Determine the [x, y] coordinate at the center of the cell enclosing the given text.  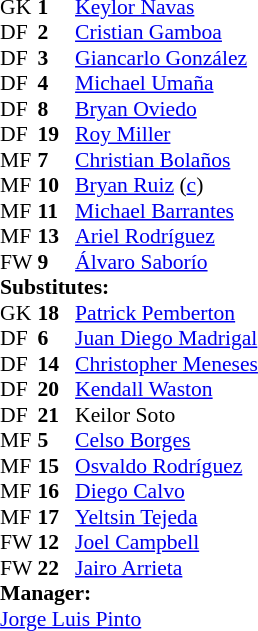
4 [57, 83]
Kendall Waston [166, 389]
Roy Miller [166, 135]
3 [57, 58]
13 [57, 237]
Michael Umaña [166, 83]
18 [57, 313]
Christian Bolaños [166, 160]
14 [57, 364]
Celso Borges [166, 441]
GK [19, 313]
10 [57, 185]
Keilor Soto [166, 415]
Osvaldo Rodríguez [166, 466]
19 [57, 135]
7 [57, 160]
16 [57, 491]
21 [57, 415]
Yeltsin Tejeda [166, 517]
9 [57, 262]
15 [57, 466]
Christopher Meneses [166, 364]
Bryan Ruiz (c) [166, 185]
Jairo Arrieta [166, 568]
12 [57, 543]
20 [57, 389]
5 [57, 441]
Michael Barrantes [166, 211]
Cristian Gamboa [166, 33]
2 [57, 33]
Bryan Oviedo [166, 109]
17 [57, 517]
Patrick Pemberton [166, 313]
Álvaro Saborío [166, 262]
Diego Calvo [166, 491]
6 [57, 339]
11 [57, 211]
Juan Diego Madrigal [166, 339]
Ariel Rodríguez [166, 237]
Substitutes: [129, 287]
Manager: [129, 593]
22 [57, 568]
Giancarlo González [166, 58]
8 [57, 109]
Joel Campbell [166, 543]
